Search for the cell housing the specified text and yield its [X, Y] center coordinate. 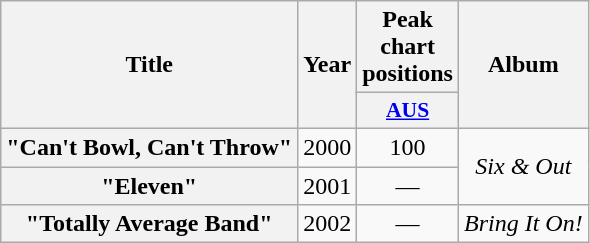
Album [523, 65]
"Totally Average Band" [150, 224]
Peak chart positions [408, 47]
"Can't Bowl, Can't Throw" [150, 147]
100 [408, 147]
Year [328, 65]
2001 [328, 185]
2000 [328, 147]
2002 [328, 224]
Six & Out [523, 166]
AUS [408, 111]
Bring It On! [523, 224]
Title [150, 65]
"Eleven" [150, 185]
